Determine the (x, y) coordinate at the center of the cell enclosing the given text.  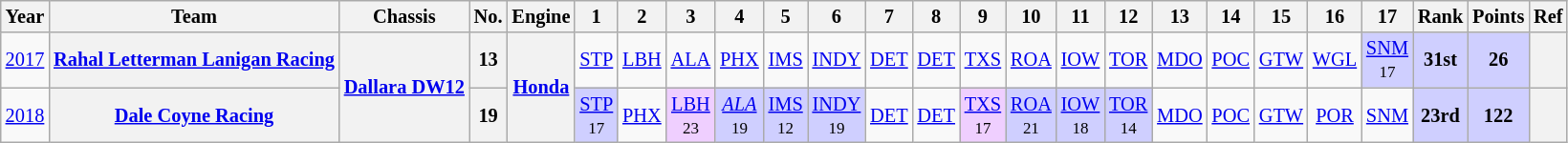
INDY (838, 60)
1 (597, 16)
TXS17 (983, 115)
TXS (983, 60)
ALA (691, 60)
Dallara DW12 (404, 88)
No. (489, 16)
IMS (786, 60)
10 (1031, 16)
TOR14 (1128, 115)
5 (786, 16)
Honda (541, 88)
4 (739, 16)
Engine (541, 16)
19 (489, 115)
26 (1498, 60)
SNM17 (1387, 60)
9 (983, 16)
STP (597, 60)
ALA19 (739, 115)
TOR (1128, 60)
16 (1335, 16)
SNM (1387, 115)
Dale Coyne Racing (194, 115)
IOW18 (1080, 115)
15 (1281, 16)
Rank (1440, 16)
ROA (1031, 60)
Team (194, 16)
Year (25, 16)
6 (838, 16)
122 (1498, 115)
Chassis (404, 16)
17 (1387, 16)
POR (1335, 115)
8 (937, 16)
LBH23 (691, 115)
INDY19 (838, 115)
12 (1128, 16)
WGL (1335, 60)
7 (889, 16)
ROA21 (1031, 115)
IMS12 (786, 115)
2018 (25, 115)
14 (1231, 16)
IOW (1080, 60)
31st (1440, 60)
Points (1498, 16)
23rd (1440, 115)
Ref (1548, 16)
Rahal Letterman Lanigan Racing (194, 60)
LBH (642, 60)
2017 (25, 60)
3 (691, 16)
11 (1080, 16)
2 (642, 16)
STP17 (597, 115)
